Determine the (x, y) coordinate at the center of the cell enclosing the given text.  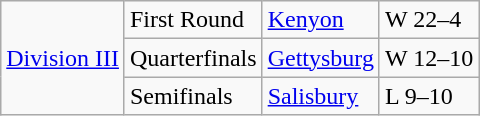
Gettysburg (320, 58)
Semifinals (193, 96)
L 9–10 (428, 96)
Salisbury (320, 96)
Quarterfinals (193, 58)
W 22–4 (428, 20)
W 12–10 (428, 58)
Division III (63, 58)
Kenyon (320, 20)
First Round (193, 20)
